Extract the (X, Y) coordinate from the center of the cell holding the provided text.  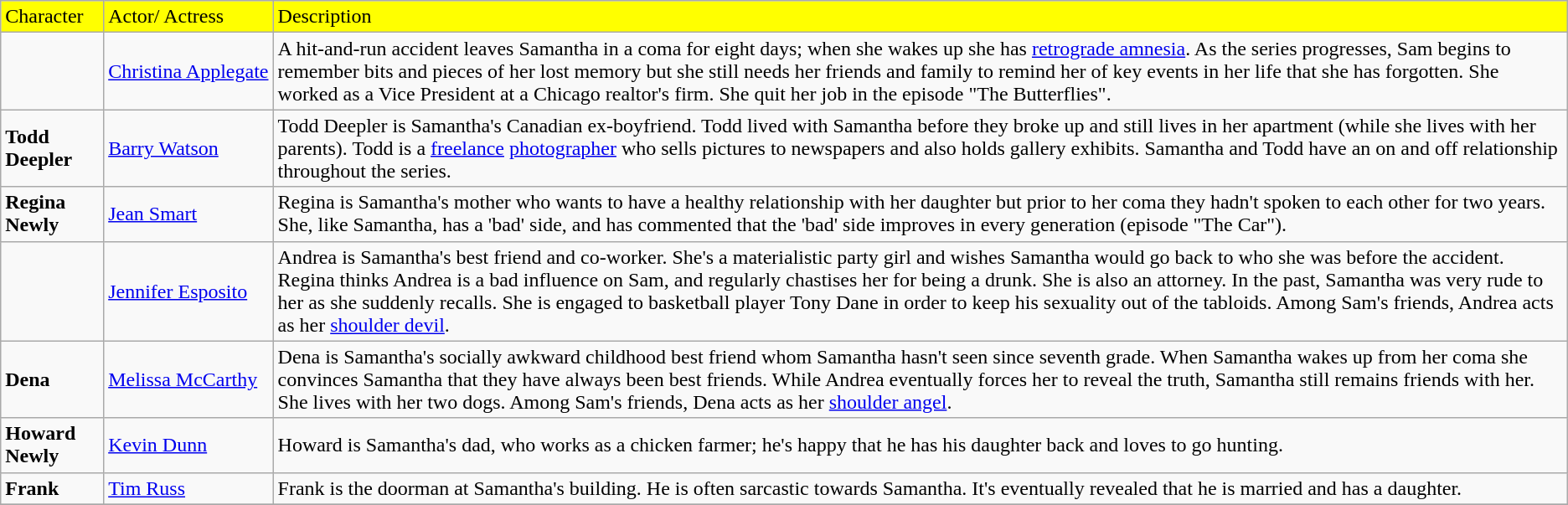
Todd Deepler (52, 148)
Jean Smart (188, 214)
Description (920, 17)
Tim Russ (188, 488)
Frank (52, 488)
Jennifer Esposito (188, 291)
Christina Applegate (188, 71)
Howard Newly (52, 446)
Character (52, 17)
Dena (52, 379)
Howard is Samantha's dad, who works as a chicken farmer; he's happy that he has his daughter back and loves to go hunting. (920, 446)
Melissa McCarthy (188, 379)
Frank is the doorman at Samantha's building. He is often sarcastic towards Samantha. It's eventually revealed that he is married and has a daughter. (920, 488)
Regina Newly (52, 214)
Kevin Dunn (188, 446)
Actor/ Actress (188, 17)
Barry Watson (188, 148)
